Provide the [X, Y] coordinate of the cell's center where the given text is located.  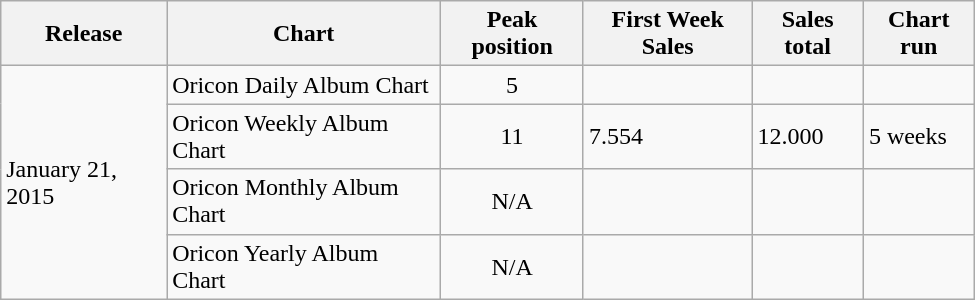
First Week Sales [668, 34]
Sales total [808, 34]
Release [84, 34]
5 [512, 85]
January 21, 2015 [84, 182]
11 [512, 136]
7.554 [668, 136]
Oricon Monthly Album Chart [304, 202]
5 weeks [918, 136]
Peak position [512, 34]
Chart [304, 34]
12.000 [808, 136]
Oricon Yearly Album Chart [304, 266]
Oricon Weekly Album Chart [304, 136]
Oricon Daily Album Chart [304, 85]
Chart run [918, 34]
